Return the (x, y) coordinate for the center point of the cell that contains the specified text.  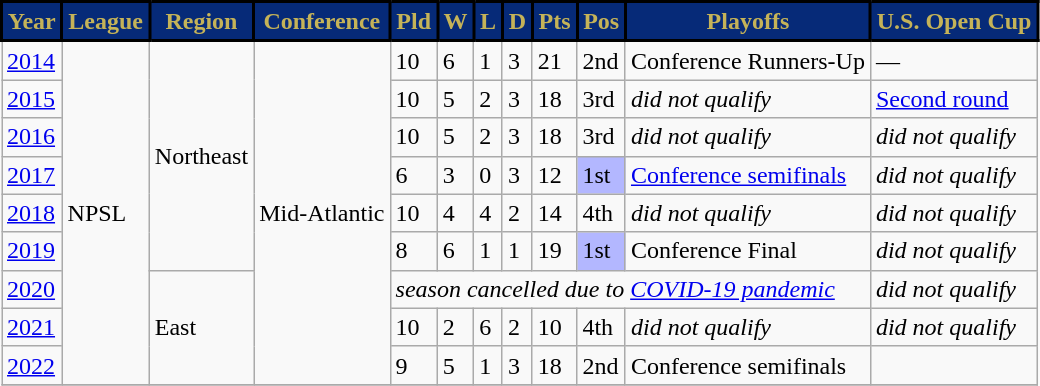
Region (201, 22)
Pts (554, 22)
2017 (32, 175)
Second round (954, 99)
2014 (32, 60)
21 (554, 60)
Playoffs (748, 22)
2018 (32, 213)
W (456, 22)
Mid-Atlantic (322, 212)
U.S. Open Cup (954, 22)
2019 (32, 251)
Pld (414, 22)
Year (32, 22)
2016 (32, 137)
Northeast (201, 156)
14 (554, 213)
— (954, 60)
D (517, 22)
East (201, 327)
Pos (602, 22)
2021 (32, 327)
19 (554, 251)
2022 (32, 365)
Conference Runners-Up (748, 60)
2015 (32, 99)
Conference Final (748, 251)
0 (488, 175)
NPSL (106, 212)
Conference (322, 22)
8 (414, 251)
season cancelled due to COVID-19 pandemic (630, 289)
2020 (32, 289)
League (106, 22)
L (488, 22)
12 (554, 175)
9 (414, 365)
